Return (X, Y) of the center of cell containing provided text 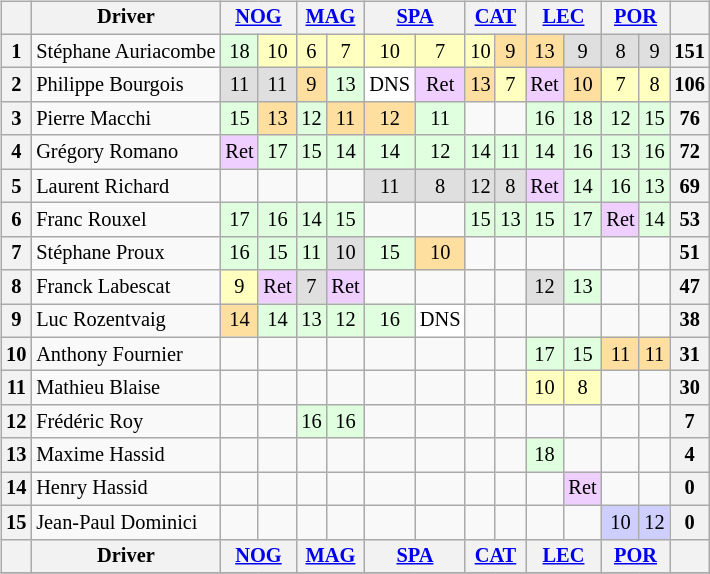
38 (690, 321)
3 (16, 119)
Franc Rouxel (126, 220)
Luc Rozentvaig (126, 321)
106 (690, 85)
30 (690, 388)
Henry Hassid (126, 489)
Stéphane Proux (126, 253)
51 (690, 253)
Pierre Macchi (126, 119)
69 (690, 186)
72 (690, 152)
31 (690, 354)
Jean-Paul Dominici (126, 522)
Anthony Fournier (126, 354)
76 (690, 119)
Maxime Hassid (126, 455)
Frédéric Roy (126, 422)
53 (690, 220)
1 (16, 51)
47 (690, 287)
Laurent Richard (126, 186)
151 (690, 51)
Franck Labescat (126, 287)
Philippe Bourgois (126, 85)
5 (16, 186)
Grégory Romano (126, 152)
Mathieu Blaise (126, 388)
Stéphane Auriacombe (126, 51)
2 (16, 85)
